Identify which cell holds the provided text, then report its (x, y) central coordinate. 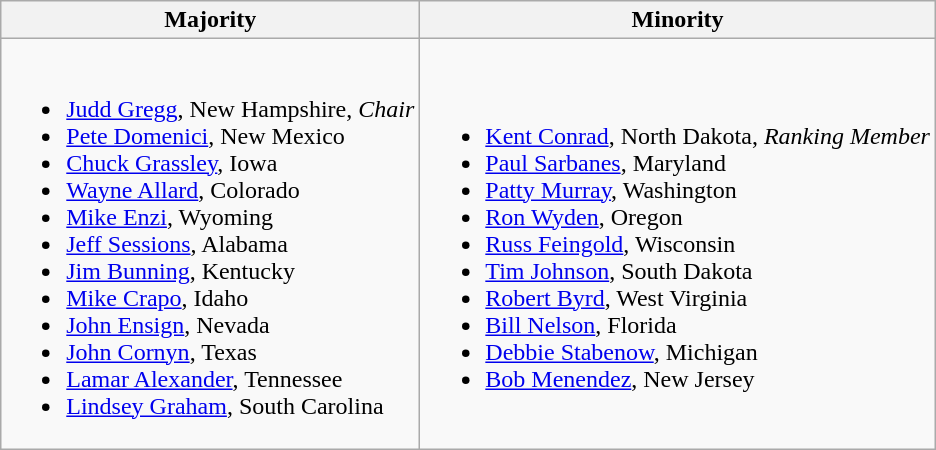
Majority (210, 20)
Minority (678, 20)
